Extract the (X, Y) coordinate from the center of the cell holding the provided text.  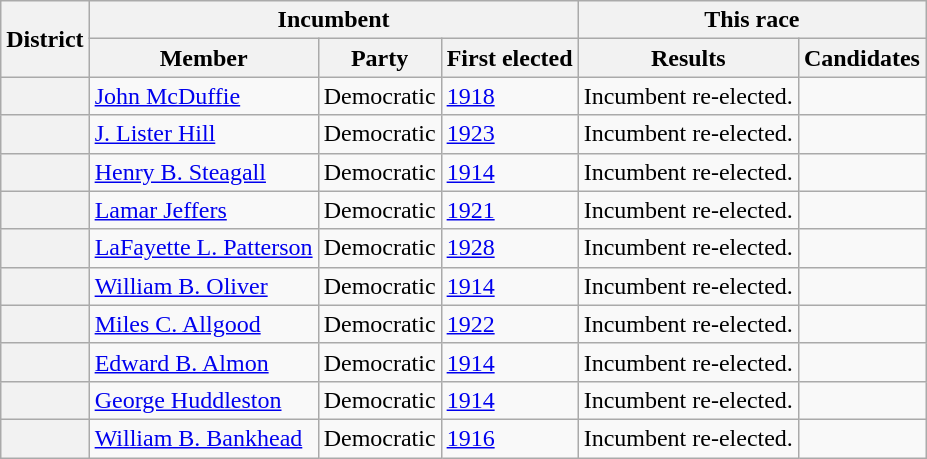
Lamar Jeffers (204, 210)
Henry B. Steagall (204, 172)
1916 (510, 438)
District (45, 39)
J. Lister Hill (204, 134)
LaFayette L. Patterson (204, 248)
Party (380, 58)
1922 (510, 324)
First elected (510, 58)
Miles C. Allgood (204, 324)
This race (752, 20)
1921 (510, 210)
Candidates (862, 58)
Edward B. Almon (204, 362)
1923 (510, 134)
Results (688, 58)
Member (204, 58)
William B. Oliver (204, 286)
Incumbent (334, 20)
William B. Bankhead (204, 438)
1928 (510, 248)
1918 (510, 96)
George Huddleston (204, 400)
John McDuffie (204, 96)
